Pinpoint the cell where the given text exists, returning its (X, Y) midpoint coordinate. 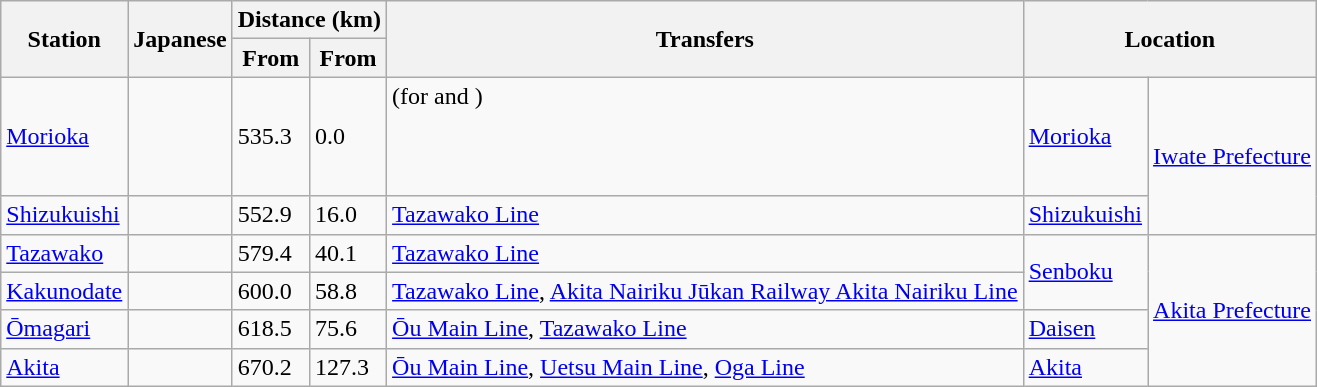
127.3 (348, 367)
16.0 (348, 215)
Station (64, 39)
Kakunodate (64, 291)
58.8 (348, 291)
552.9 (270, 215)
535.3 (270, 136)
600.0 (270, 291)
(for and ) (706, 136)
Location (1170, 39)
Transfers (706, 39)
Daisen (1085, 329)
Ōu Main Line, Uetsu Main Line, Oga Line (706, 367)
Tazawako Line, Akita Nairiku Jūkan Railway Akita Nairiku Line (706, 291)
Iwate Prefecture (1232, 156)
670.2 (270, 367)
0.0 (348, 136)
Distance (km) (309, 20)
Senboku (1085, 272)
Ōmagari (64, 329)
Akita Prefecture (1232, 310)
618.5 (270, 329)
75.6 (348, 329)
40.1 (348, 253)
Japanese (180, 39)
Ōu Main Line, Tazawako Line (706, 329)
Tazawako (64, 253)
579.4 (270, 253)
